Return (x, y) of the center of cell containing provided text 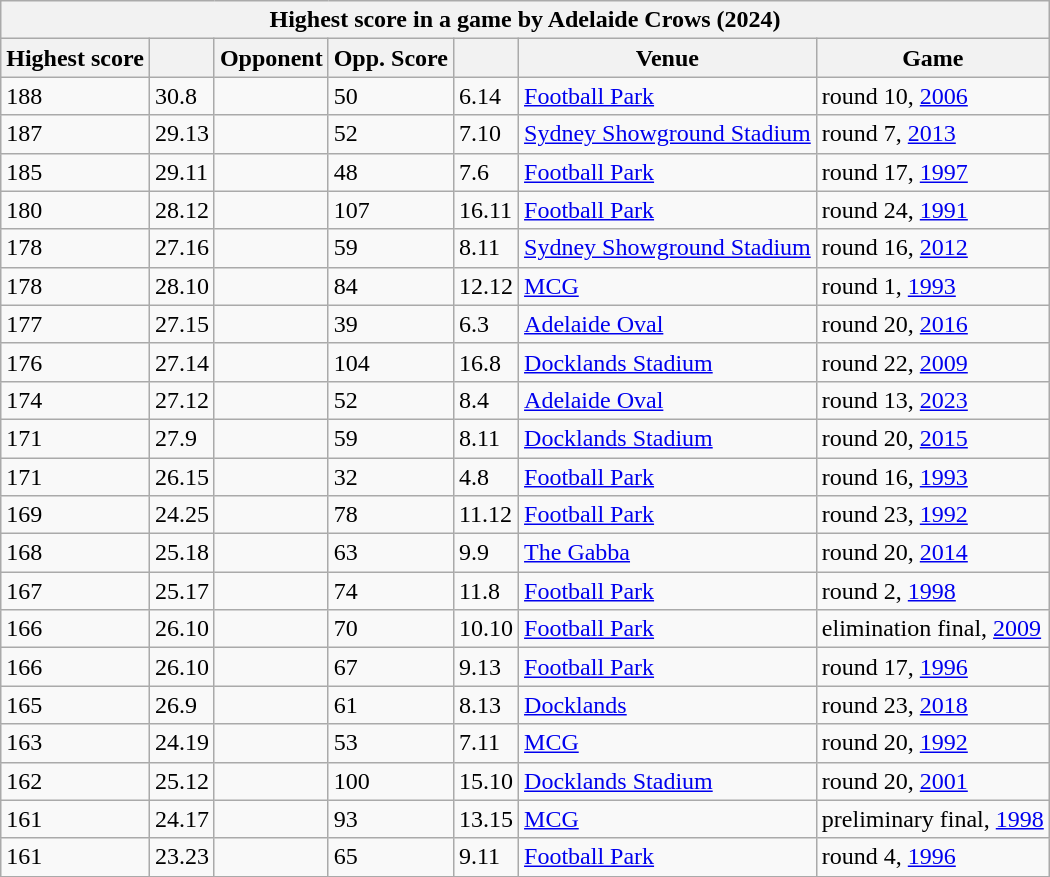
78 (390, 515)
The Gabba (668, 553)
Highest score (76, 58)
187 (76, 134)
round 23, 2018 (932, 705)
27.9 (182, 438)
7.10 (486, 134)
167 (76, 591)
round 13, 2023 (932, 400)
9.13 (486, 667)
50 (390, 96)
188 (76, 96)
28.10 (182, 286)
27.15 (182, 324)
162 (76, 781)
elimination final, 2009 (932, 629)
Docklands (668, 705)
48 (390, 172)
24.25 (182, 515)
15.10 (486, 781)
27.12 (182, 400)
176 (76, 362)
70 (390, 629)
26.9 (182, 705)
29.11 (182, 172)
8.13 (486, 705)
round 23, 1992 (932, 515)
28.12 (182, 210)
165 (76, 705)
24.19 (182, 743)
round 20, 2015 (932, 438)
25.17 (182, 591)
185 (76, 172)
round 4, 1996 (932, 857)
round 1, 1993 (932, 286)
round 22, 2009 (932, 362)
39 (390, 324)
168 (76, 553)
round 17, 1996 (932, 667)
round 7, 2013 (932, 134)
round 20, 1992 (932, 743)
4.8 (486, 477)
9.11 (486, 857)
Opponent (271, 58)
26.15 (182, 477)
163 (76, 743)
12.12 (486, 286)
Game (932, 58)
25.12 (182, 781)
61 (390, 705)
177 (76, 324)
100 (390, 781)
7.11 (486, 743)
32 (390, 477)
25.18 (182, 553)
10.10 (486, 629)
preliminary final, 1998 (932, 819)
round 20, 2016 (932, 324)
24.17 (182, 819)
16.11 (486, 210)
30.8 (182, 96)
27.14 (182, 362)
round 10, 2006 (932, 96)
round 16, 1993 (932, 477)
29.13 (182, 134)
11.8 (486, 591)
round 17, 1997 (932, 172)
Opp. Score (390, 58)
round 20, 2014 (932, 553)
180 (76, 210)
65 (390, 857)
6.14 (486, 96)
7.6 (486, 172)
11.12 (486, 515)
63 (390, 553)
67 (390, 667)
round 24, 1991 (932, 210)
Venue (668, 58)
93 (390, 819)
107 (390, 210)
round 16, 2012 (932, 248)
27.16 (182, 248)
Highest score in a game by Adelaide Crows (2024) (526, 20)
23.23 (182, 857)
174 (76, 400)
53 (390, 743)
13.15 (486, 819)
169 (76, 515)
84 (390, 286)
104 (390, 362)
16.8 (486, 362)
6.3 (486, 324)
8.4 (486, 400)
9.9 (486, 553)
round 20, 2001 (932, 781)
74 (390, 591)
round 2, 1998 (932, 591)
